Scan for the cell matching the given text and deliver its (X, Y) coordinate at center. 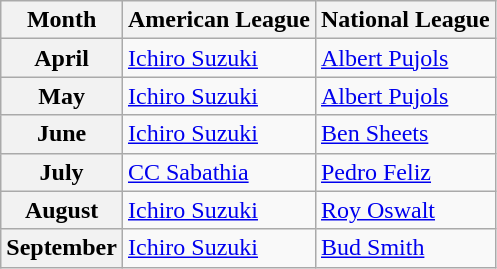
April (62, 58)
Month (62, 20)
August (62, 210)
Bud Smith (405, 248)
July (62, 172)
Pedro Feliz (405, 172)
Ben Sheets (405, 134)
September (62, 248)
June (62, 134)
May (62, 96)
Roy Oswalt (405, 210)
CC Sabathia (218, 172)
American League (218, 20)
National League (405, 20)
